For the text-containing cell, return its midpoint in (X, Y) coordinate format. 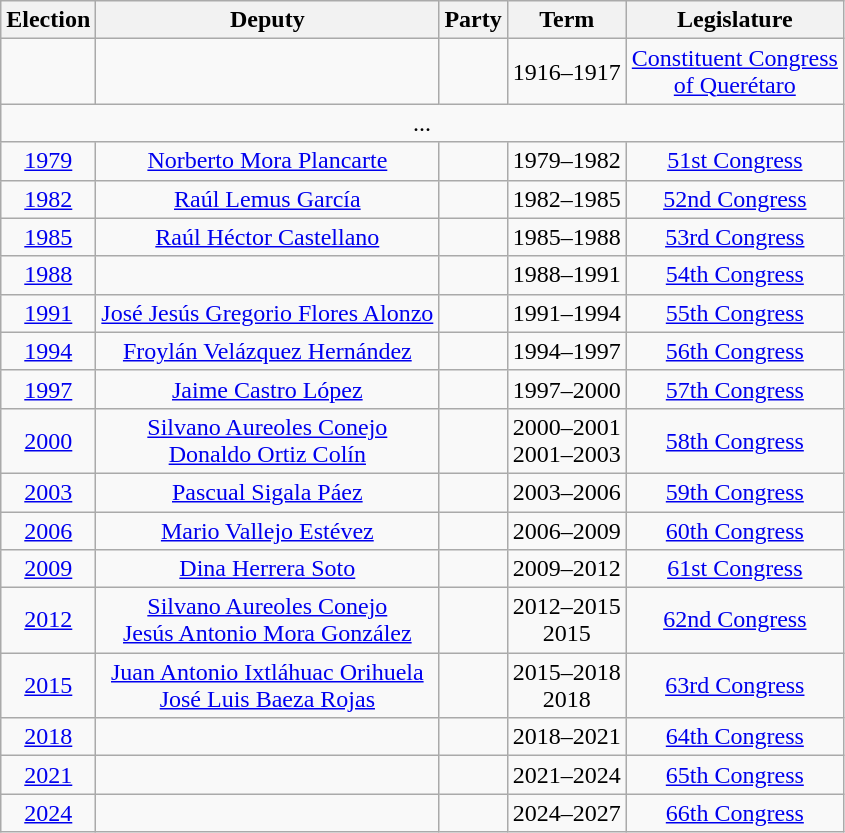
2021 (48, 775)
64th Congress (734, 737)
63rd Congress (734, 686)
2024–2027 (566, 813)
Constituent Congressof Querétaro (734, 72)
1988 (48, 275)
1994–1997 (566, 351)
56th Congress (734, 351)
58th Congress (734, 440)
2000 (48, 440)
65th Congress (734, 775)
2006–2009 (566, 531)
2003–2006 (566, 492)
2009–2012 (566, 569)
2015–20182018 (566, 686)
Norberto Mora Plancarte (268, 161)
1991–1994 (566, 313)
1988–1991 (566, 275)
2021–2024 (566, 775)
José Jesús Gregorio Flores Alonzo (268, 313)
54th Congress (734, 275)
61st Congress (734, 569)
Silvano Aureoles ConejoDonaldo Ortiz Colín (268, 440)
57th Congress (734, 389)
... (422, 123)
53rd Congress (734, 237)
2018 (48, 737)
59th Congress (734, 492)
2000–20012001–2003 (566, 440)
2015 (48, 686)
Silvano Aureoles ConejoJesús Antonio Mora González (268, 620)
Deputy (268, 20)
Term (566, 20)
Raúl Héctor Castellano (268, 237)
1997 (48, 389)
1994 (48, 351)
1985 (48, 237)
Mario Vallejo Estévez (268, 531)
1916–1917 (566, 72)
Dina Herrera Soto (268, 569)
1982–1985 (566, 199)
2012–20152015 (566, 620)
Jaime Castro López (268, 389)
2009 (48, 569)
66th Congress (734, 813)
1985–1988 (566, 237)
1991 (48, 313)
Juan Antonio Ixtláhuac OrihuelaJosé Luis Baeza Rojas (268, 686)
1982 (48, 199)
Raúl Lemus García (268, 199)
2012 (48, 620)
Party (473, 20)
60th Congress (734, 531)
1979 (48, 161)
2003 (48, 492)
1979–1982 (566, 161)
55th Congress (734, 313)
Legislature (734, 20)
51st Congress (734, 161)
52nd Congress (734, 199)
Election (48, 20)
2024 (48, 813)
Pascual Sigala Páez (268, 492)
62nd Congress (734, 620)
2018–2021 (566, 737)
Froylán Velázquez Hernández (268, 351)
1997–2000 (566, 389)
2006 (48, 531)
